Identify which cell holds the provided text, then report its (X, Y) central coordinate. 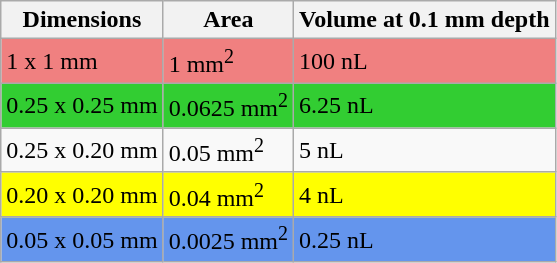
5 nL (425, 150)
0.25 x 0.25 mm (82, 106)
1 mm2 (228, 62)
100 nL (425, 62)
Area (228, 20)
0.25 x 0.20 mm (82, 150)
0.0625 mm2 (228, 106)
0.04 mm2 (228, 194)
0.25 nL (425, 240)
0.05 mm2 (228, 150)
0.05 x 0.05 mm (82, 240)
4 nL (425, 194)
6.25 nL (425, 106)
1 x 1 mm (82, 62)
Volume at 0.1 mm depth (425, 20)
0.0025 mm2 (228, 240)
Dimensions (82, 20)
0.20 x 0.20 mm (82, 194)
